Return (x, y) of the center of cell containing provided text 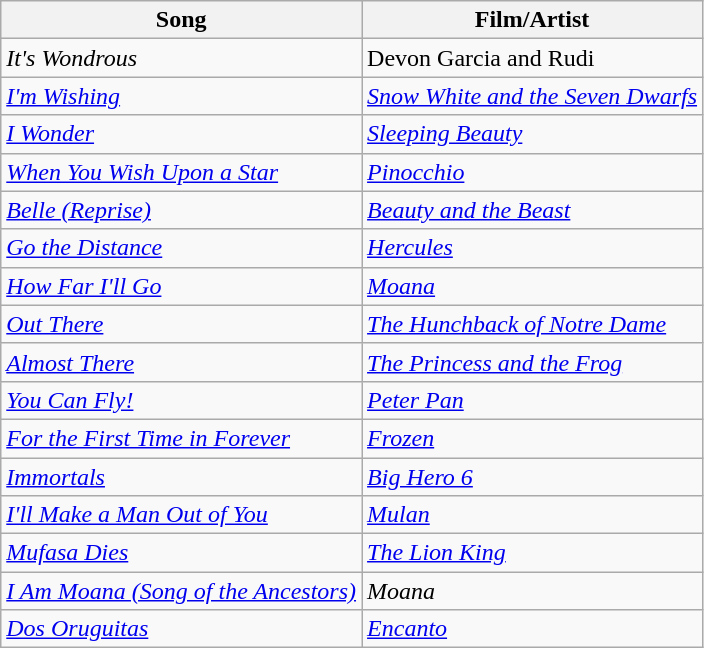
I'm Wishing (182, 96)
Peter Pan (532, 400)
Encanto (532, 629)
The Lion King (532, 553)
Pinocchio (532, 172)
I Wonder (182, 134)
For the First Time in Forever (182, 438)
How Far I'll Go (182, 286)
Frozen (532, 438)
Mufasa Dies (182, 553)
The Princess and the Frog (532, 362)
The Hunchback of Notre Dame (532, 324)
When You Wish Upon a Star (182, 172)
Sleeping Beauty (532, 134)
Beauty and the Beast (532, 210)
Film/Artist (532, 20)
Hercules (532, 248)
Big Hero 6 (532, 477)
Out There (182, 324)
Snow White and the Seven Dwarfs (532, 96)
Belle (Reprise) (182, 210)
Go the Distance (182, 248)
Mulan (532, 515)
It's Wondrous (182, 58)
Immortals (182, 477)
You Can Fly! (182, 400)
Almost There (182, 362)
I'll Make a Man Out of You (182, 515)
Devon Garcia and Rudi (532, 58)
Dos Oruguitas (182, 629)
I Am Moana (Song of the Ancestors) (182, 591)
Song (182, 20)
